Capture the cell that displays the provided text and extract its [x, y] central coordinate. 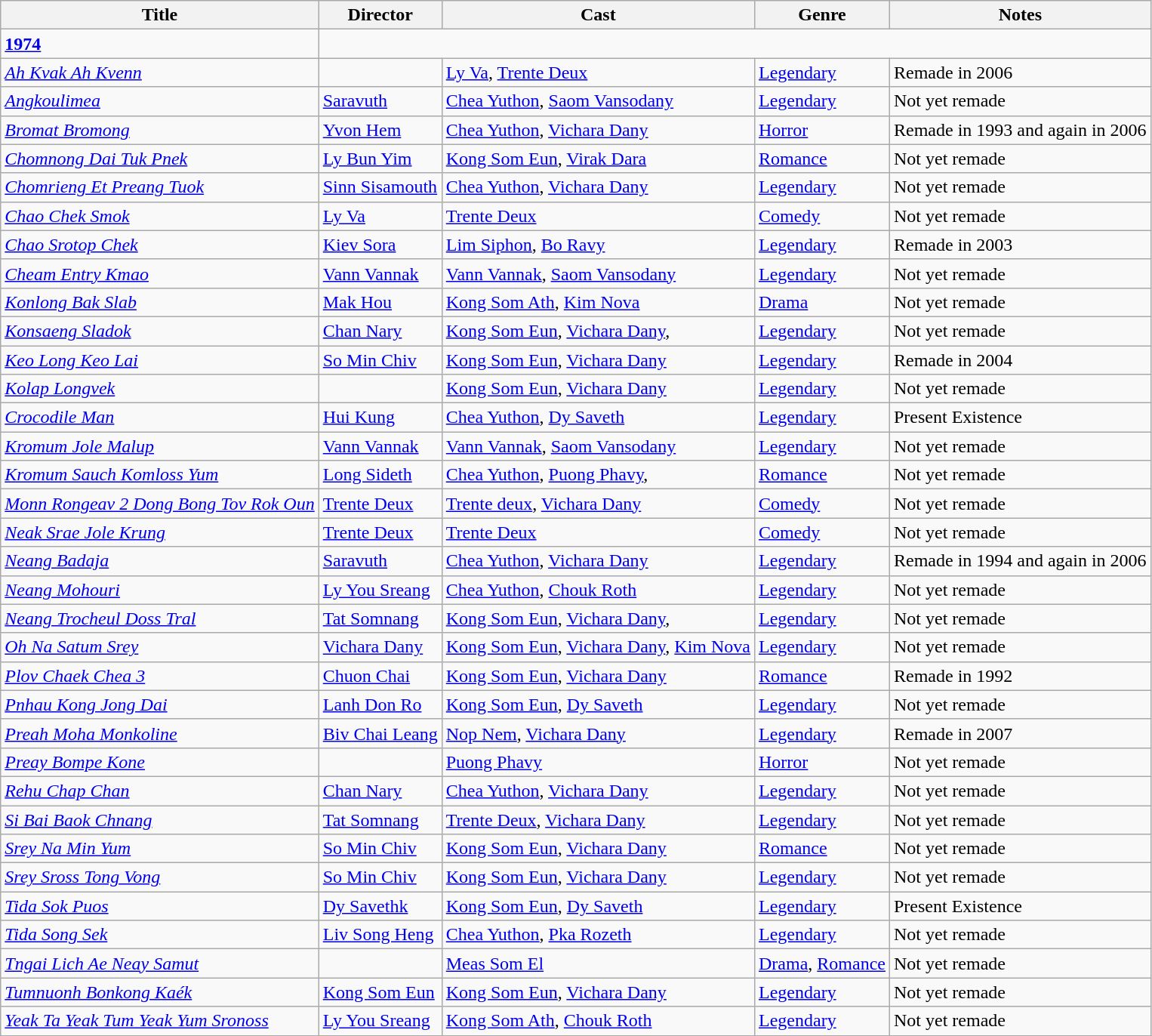
Long Sideth [380, 475]
Oh Na Satum Srey [160, 647]
Kolap Longvek [160, 389]
Angkoulimea [160, 101]
Kong Som Ath, Chouk Roth [598, 1021]
Chao Srotop Chek [160, 245]
Preay Bompe Kone [160, 762]
Cheam Entry Kmao [160, 273]
Lim Siphon, Bo Ravy [598, 245]
Srey Na Min Yum [160, 849]
Remade in 1992 [1020, 676]
Chea Yuthon, Dy Saveth [598, 418]
Chomrieng Et Preang Tuok [160, 187]
Trente deux, Vichara Dany [598, 504]
Srey Sross Tong Vong [160, 877]
Bromat Bromong [160, 130]
Cast [598, 15]
Chea Yuthon, Saom Vansodany [598, 101]
Rehu Chap Chan [160, 791]
Hui Kung [380, 418]
Trente Deux, Vichara Dany [598, 819]
Konsaeng Sladok [160, 331]
Notes [1020, 15]
Remade in 2003 [1020, 245]
Nop Nem, Vichara Dany [598, 733]
Pnhau Kong Jong Dai [160, 705]
Remade in 2004 [1020, 360]
Director [380, 15]
Dy Savethk [380, 906]
Genre [821, 15]
Kong Som Ath, Kim Nova [598, 302]
Biv Chai Leang [380, 733]
Tngai Lich Ae Neay Samut [160, 964]
Neang Trocheul Doss Tral [160, 618]
Vichara Dany [380, 647]
Ly Bun Yim [380, 159]
Liv Song Heng [380, 935]
Kong Som Eun, Vichara Dany, Kim Nova [598, 647]
Sinn Sisamouth [380, 187]
Remade in 1994 and again in 2006 [1020, 561]
Preah Moha Monkoline [160, 733]
Kong Som Eun, Virak Dara [598, 159]
Chuon Chai [380, 676]
Konlong Bak Slab [160, 302]
Tida Sok Puos [160, 906]
Neang Badaja [160, 561]
Kiev Sora [380, 245]
Remade in 2007 [1020, 733]
Chea Yuthon, Pka Rozeth [598, 935]
Chea Yuthon, Puong Phavy, [598, 475]
Remade in 1993 and again in 2006 [1020, 130]
Lanh Don Ro [380, 705]
Drama, Romance [821, 964]
Tumnuonh Bonkong Kaék [160, 992]
Drama [821, 302]
Ah Kvak Ah Kvenn [160, 72]
Kromum Sauch Komloss Yum [160, 475]
Kromum Jole Malup [160, 446]
Chomnong Dai Tuk Pnek [160, 159]
Kong Som Eun [380, 992]
Mak Hou [380, 302]
Crocodile Man [160, 418]
Yvon Hem [380, 130]
Tida Song Sek [160, 935]
Yeak Ta Yeak Tum Yeak Yum Sronoss [160, 1021]
Plov Chaek Chea 3 [160, 676]
Meas Som El [598, 964]
Si Bai Baok Chnang [160, 819]
Neak Srae Jole Krung [160, 532]
Ly Va, Trente Deux [598, 72]
Ly Va [380, 216]
Puong Phavy [598, 762]
Chao Chek Smok [160, 216]
Neang Mohouri [160, 590]
Remade in 2006 [1020, 72]
Keo Long Keo Lai [160, 360]
Monn Rongeav 2 Dong Bong Tov Rok Oun [160, 504]
1974 [160, 44]
Title [160, 15]
Chea Yuthon, Chouk Roth [598, 590]
